Identify which cell holds the provided text, then report its (X, Y) central coordinate. 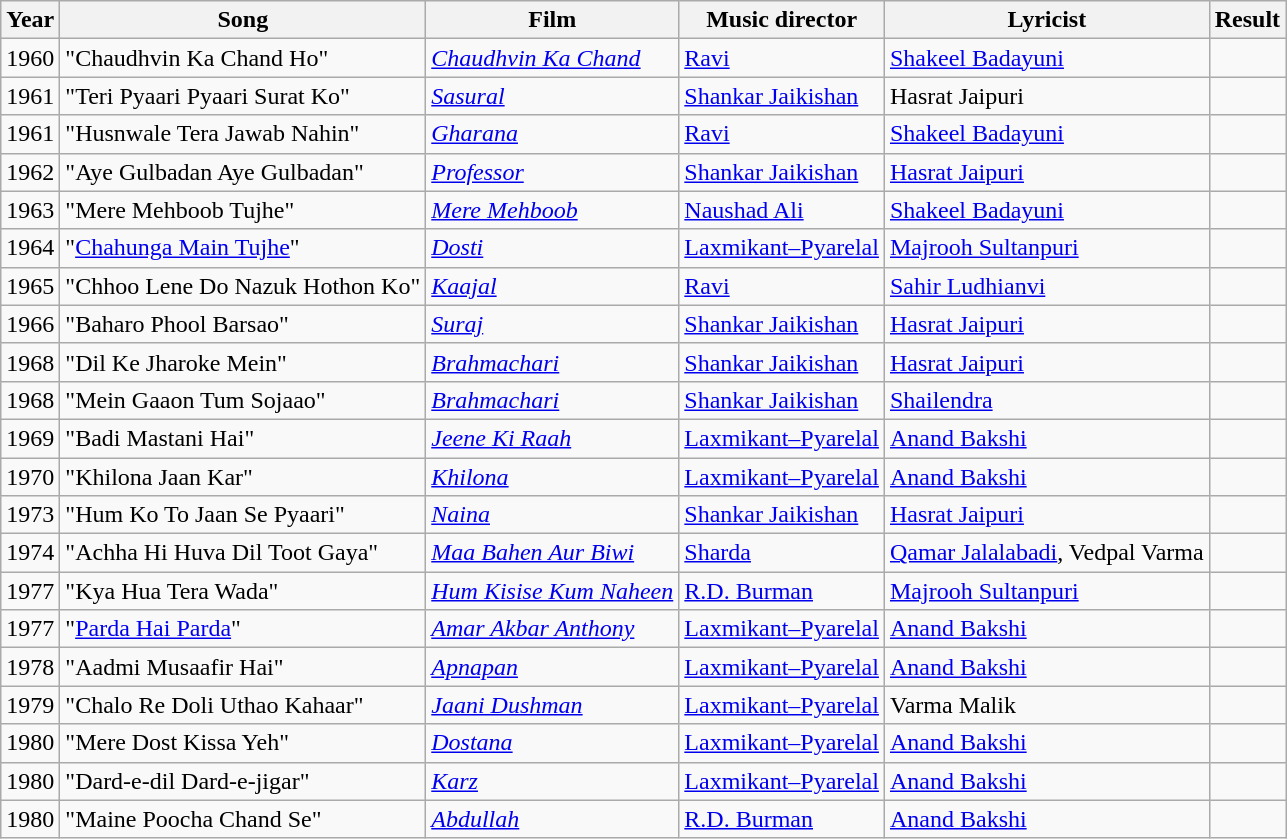
Professor (552, 172)
"Mere Mehboob Tujhe" (243, 210)
Result (1247, 20)
1964 (30, 248)
Maa Bahen Aur Biwi (552, 553)
"Hum Ko To Jaan Se Pyaari" (243, 515)
"Husnwale Tera Jawab Nahin" (243, 134)
"Aadmi Musaafir Hai" (243, 667)
Hum Kisise Kum Naheen (552, 591)
Film (552, 20)
Abdullah (552, 819)
"Aye Gulbadan Aye Gulbadan" (243, 172)
"Chalo Re Doli Uthao Kahaar" (243, 705)
1974 (30, 553)
"Chhoo Lene Do Nazuk Hothon Ko" (243, 286)
Music director (782, 20)
Sasural (552, 96)
1970 (30, 477)
1969 (30, 438)
Amar Akbar Anthony (552, 629)
1973 (30, 515)
Karz (552, 781)
1962 (30, 172)
Gharana (552, 134)
Suraj (552, 324)
Apnapan (552, 667)
Mere Mehboob (552, 210)
"Kya Hua Tera Wada" (243, 591)
Chaudhvin Ka Chand (552, 58)
1963 (30, 210)
"Badi Mastani Hai" (243, 438)
Naina (552, 515)
"Parda Hai Parda" (243, 629)
Naushad Ali (782, 210)
"Chahunga Main Tujhe" (243, 248)
"Khilona Jaan Kar" (243, 477)
Lyricist (1046, 20)
"Maine Poocha Chand Se" (243, 819)
"Baharo Phool Barsao" (243, 324)
Jeene Ki Raah (552, 438)
Dostana (552, 743)
1960 (30, 58)
"Mein Gaaon Tum Sojaao" (243, 400)
Year (30, 20)
1965 (30, 286)
Jaani Dushman (552, 705)
Qamar Jalalabadi, Vedpal Varma (1046, 553)
Shailendra (1046, 400)
Sahir Ludhianvi (1046, 286)
1979 (30, 705)
Song (243, 20)
Dosti (552, 248)
Kaajal (552, 286)
"Dil Ke Jharoke Mein" (243, 362)
"Achha Hi Huva Dil Toot Gaya" (243, 553)
"Chaudhvin Ka Chand Ho" (243, 58)
"Mere Dost Kissa Yeh" (243, 743)
Sharda (782, 553)
Varma Malik (1046, 705)
"Teri Pyaari Pyaari Surat Ko" (243, 96)
1978 (30, 667)
"Dard-e-dil Dard-e-jigar" (243, 781)
Khilona (552, 477)
1966 (30, 324)
